Pinpoint the cell where the given text exists, returning its [X, Y] midpoint coordinate. 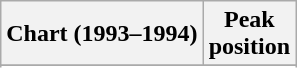
Chart (1993–1994) [102, 34]
Peakposition [249, 34]
